Capture the cell that displays the provided text and extract its [X, Y] central coordinate. 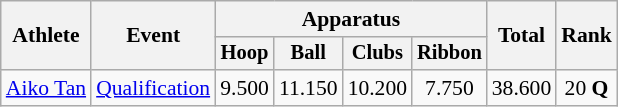
Rank [586, 36]
Hoop [244, 54]
Clubs [378, 54]
11.150 [308, 88]
Apparatus [351, 19]
Qualification [153, 88]
Ribbon [450, 54]
Ball [308, 54]
Athlete [46, 36]
10.200 [378, 88]
38.600 [522, 88]
Event [153, 36]
Aiko Tan [46, 88]
Total [522, 36]
7.750 [450, 88]
20 Q [586, 88]
9.500 [244, 88]
